For the text-containing cell, return its midpoint in [X, Y] coordinate format. 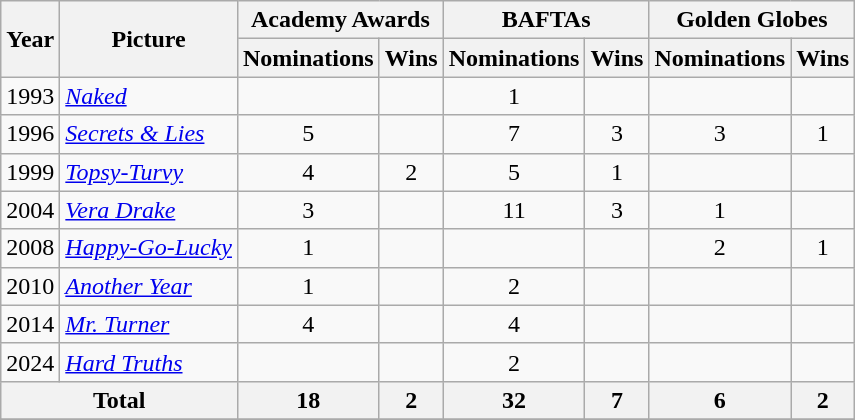
Vera Drake [149, 210]
11 [514, 210]
BAFTAs [546, 20]
2004 [30, 210]
Secrets & Lies [149, 134]
2010 [30, 286]
Naked [149, 96]
32 [514, 400]
Happy-Go-Lucky [149, 248]
Mr. Turner [149, 324]
18 [308, 400]
2014 [30, 324]
Another Year [149, 286]
Topsy-Turvy [149, 172]
Year [30, 39]
Picture [149, 39]
Academy Awards [340, 20]
Golden Globes [752, 20]
2008 [30, 248]
1999 [30, 172]
1993 [30, 96]
Total [120, 400]
Hard Truths [149, 362]
1996 [30, 134]
6 [720, 400]
2024 [30, 362]
